Detect which cell encompasses the target text, then output its [x, y] center coordinate. 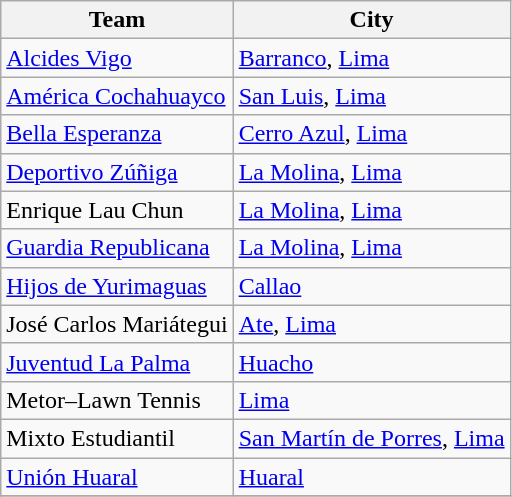
Huaral [372, 477]
Ate, Lima [372, 324]
Bella Esperanza [117, 134]
Juventud La Palma [117, 362]
San Luis, Lima [372, 96]
Lima [372, 400]
Unión Huaral [117, 477]
City [372, 20]
Deportivo Zúñiga [117, 172]
José Carlos Mariátegui [117, 324]
Cerro Azul, Lima [372, 134]
Guardia Republicana [117, 248]
Mixto Estudiantil [117, 438]
Hijos de Yurimaguas [117, 286]
América Cochahuayco [117, 96]
Alcides Vigo [117, 58]
Enrique Lau Chun [117, 210]
Metor–Lawn Tennis [117, 400]
Barranco, Lima [372, 58]
Huacho [372, 362]
San Martín de Porres, Lima [372, 438]
Team [117, 20]
Callao [372, 286]
